Provide the (x, y) coordinate of the cell's center where the given text is located.  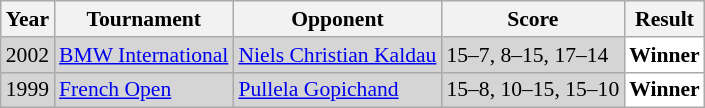
Pullela Gopichand (337, 90)
Opponent (337, 19)
Tournament (144, 19)
Niels Christian Kaldau (337, 55)
1999 (28, 90)
Year (28, 19)
French Open (144, 90)
15–7, 8–15, 17–14 (532, 55)
BMW International (144, 55)
Result (664, 19)
15–8, 10–15, 15–10 (532, 90)
2002 (28, 55)
Score (532, 19)
